Capture the cell that displays the provided text and extract its [X, Y] central coordinate. 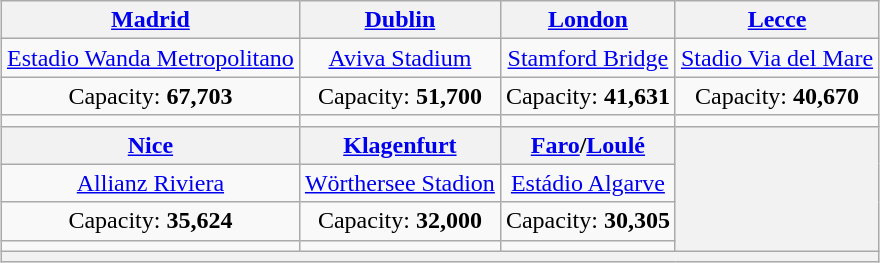
Lecce [776, 20]
Capacity: 35,624 [150, 221]
Capacity: 51,700 [400, 96]
Capacity: 67,703 [150, 96]
Allianz Riviera [150, 183]
Faro/Loulé [588, 145]
Klagenfurt [400, 145]
Capacity: 30,305 [588, 221]
Stamford Bridge [588, 58]
Capacity: 40,670 [776, 96]
Stadio Via del Mare [776, 58]
London [588, 20]
Nice [150, 145]
Estadio Wanda Metropolitano [150, 58]
Madrid [150, 20]
Capacity: 32,000 [400, 221]
Aviva Stadium [400, 58]
Estádio Algarve [588, 183]
Capacity: 41,631 [588, 96]
Dublin [400, 20]
Wörthersee Stadion [400, 183]
